Determine the (x, y) coordinate at the center of the cell enclosing the given text.  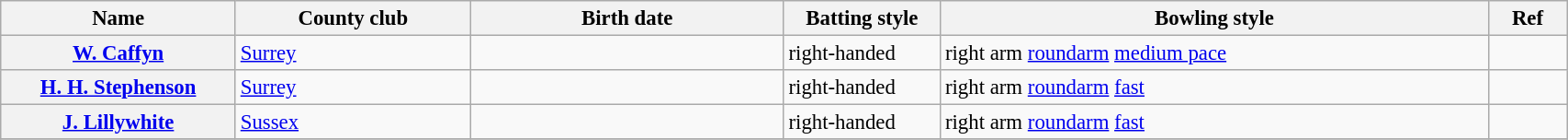
Batting style (862, 18)
County club (353, 18)
Bowling style (1214, 18)
W. Caffyn (118, 53)
Sussex (353, 122)
Ref (1527, 18)
J. Lillywhite (118, 122)
Birth date (626, 18)
Name (118, 18)
H. H. Stephenson (118, 87)
right arm roundarm medium pace (1214, 53)
